Find where the given text appears and provide that cell's center as [x, y] coordinate. 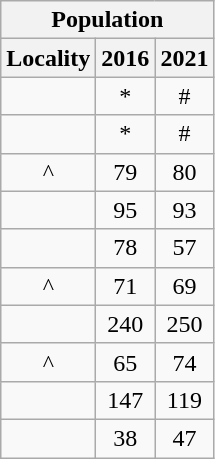
74 [184, 362]
80 [184, 172]
2016 [126, 58]
95 [126, 210]
250 [184, 324]
78 [126, 248]
71 [126, 286]
Population [108, 20]
47 [184, 438]
79 [126, 172]
147 [126, 400]
240 [126, 324]
2021 [184, 58]
Locality [48, 58]
93 [184, 210]
69 [184, 286]
38 [126, 438]
65 [126, 362]
119 [184, 400]
57 [184, 248]
